Determine the [x, y] coordinate at the center of the cell enclosing the given text.  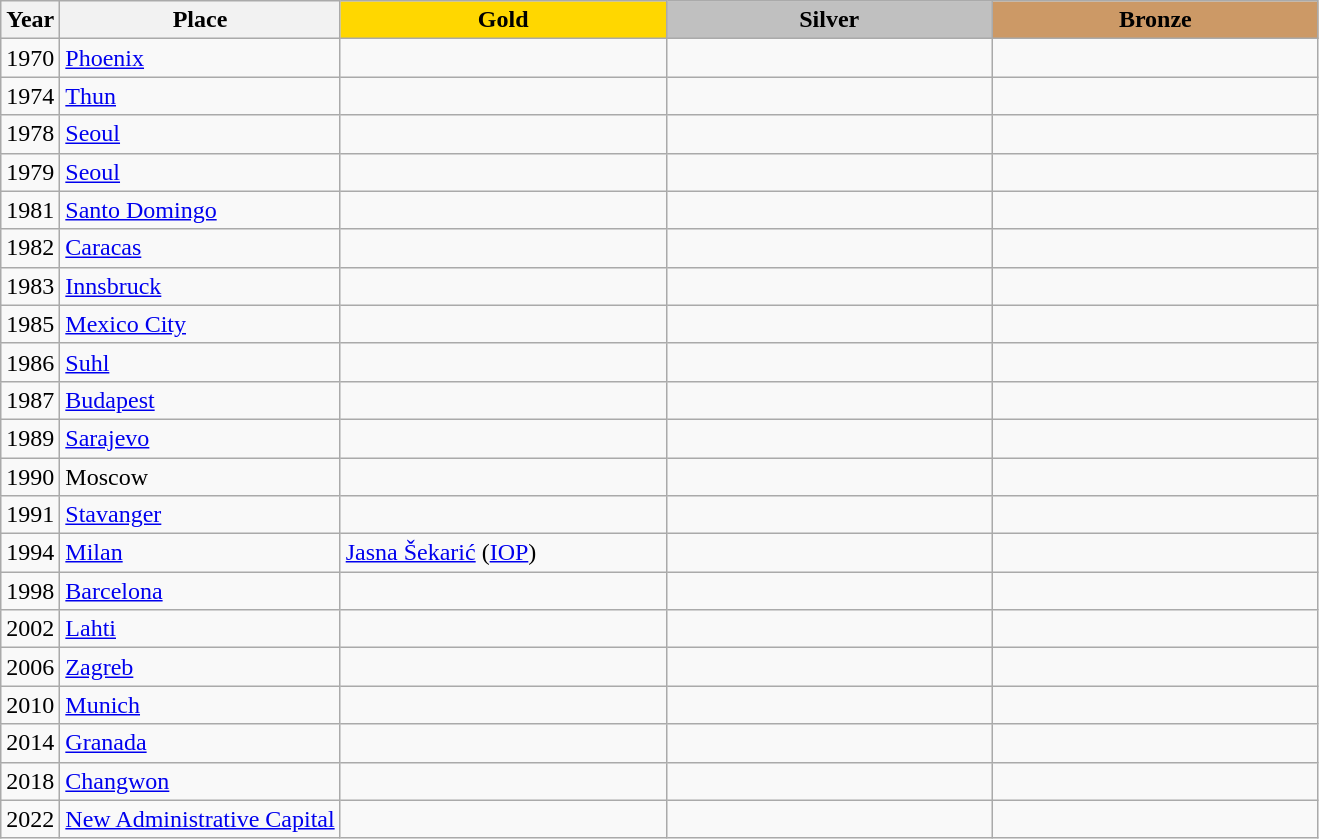
2006 [30, 667]
1998 [30, 591]
1991 [30, 515]
Caracas [200, 248]
Mexico City [200, 324]
1982 [30, 248]
Sarajevo [200, 438]
Place [200, 20]
New Administrative Capital [200, 819]
Year [30, 20]
2002 [30, 629]
2018 [30, 781]
Barcelona [200, 591]
Silver [829, 20]
Milan [200, 553]
Granada [200, 743]
Thun [200, 96]
Innsbruck [200, 286]
1983 [30, 286]
1986 [30, 362]
1979 [30, 172]
2010 [30, 705]
2022 [30, 819]
Phoenix [200, 58]
1978 [30, 134]
Munich [200, 705]
Jasna Šekarić (IOP) [503, 553]
Changwon [200, 781]
Moscow [200, 477]
1974 [30, 96]
1985 [30, 324]
1990 [30, 477]
1970 [30, 58]
1987 [30, 400]
Lahti [200, 629]
Santo Domingo [200, 210]
Suhl [200, 362]
Budapest [200, 400]
Zagreb [200, 667]
Gold [503, 20]
Bronze [1155, 20]
Stavanger [200, 515]
1989 [30, 438]
2014 [30, 743]
1994 [30, 553]
1981 [30, 210]
